For the text-containing cell, return its midpoint in (X, Y) coordinate format. 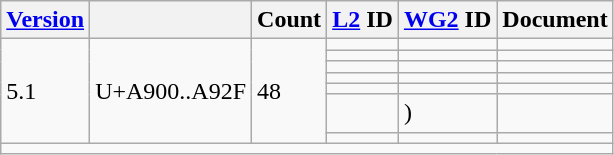
Version (46, 20)
L2 ID (363, 20)
Document (555, 20)
48 (290, 91)
WG2 ID (447, 20)
U+A900..A92F (171, 91)
) (447, 113)
5.1 (46, 91)
Count (290, 20)
